Scan for the cell matching the given text and deliver its [x, y] coordinate at center. 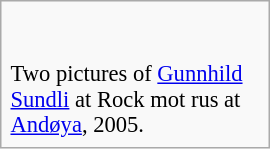
Two pictures of Gunnhild Sundli at Rock mot rus at Andøya, 2005. [135, 74]
